Provide the (x, y) coordinate of the cell's center where the given text is located.  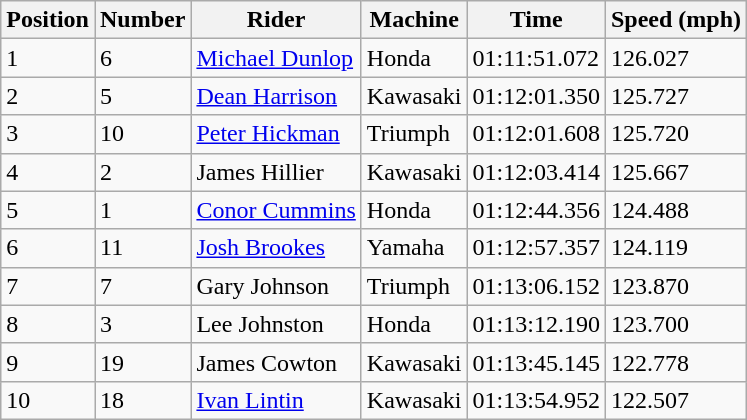
01:13:06.152 (536, 286)
Time (536, 20)
01:11:51.072 (536, 58)
Position (48, 20)
Number (142, 20)
Michael Dunlop (276, 58)
9 (48, 362)
Rider (276, 20)
11 (142, 248)
Lee Johnston (276, 324)
01:13:12.190 (536, 324)
18 (142, 400)
124.488 (676, 210)
Yamaha (414, 248)
19 (142, 362)
01:12:03.414 (536, 172)
126.027 (676, 58)
123.700 (676, 324)
01:13:45.145 (536, 362)
01:13:54.952 (536, 400)
James Cowton (276, 362)
122.507 (676, 400)
Dean Harrison (276, 96)
Gary Johnson (276, 286)
01:12:01.608 (536, 134)
125.727 (676, 96)
01:12:57.357 (536, 248)
01:12:01.350 (536, 96)
James Hillier (276, 172)
Ivan Lintin (276, 400)
Peter Hickman (276, 134)
4 (48, 172)
123.870 (676, 286)
Josh Brookes (276, 248)
124.119 (676, 248)
Conor Cummins (276, 210)
01:12:44.356 (536, 210)
8 (48, 324)
125.720 (676, 134)
122.778 (676, 362)
Speed (mph) (676, 20)
Machine (414, 20)
125.667 (676, 172)
